Pinpoint the cell where the given text exists, returning its [x, y] midpoint coordinate. 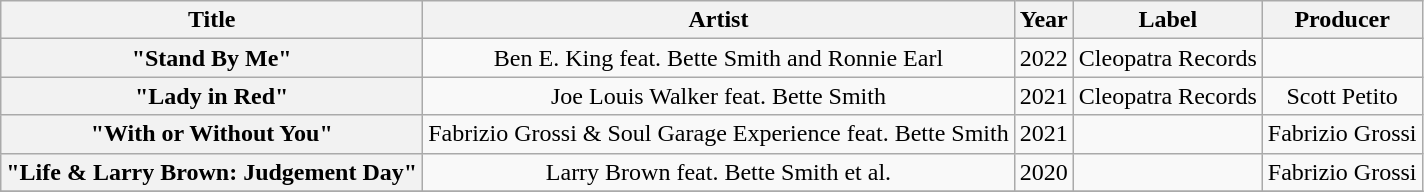
"Life & Larry Brown: Judgement Day" [212, 172]
Joe Louis Walker feat. Bette Smith [719, 96]
"With or Without You" [212, 134]
Year [1044, 20]
"Lady in Red" [212, 96]
Producer [1342, 20]
Scott Petito [1342, 96]
Larry Brown feat. Bette Smith et al. [719, 172]
"Stand By Me" [212, 58]
Title [212, 20]
Fabrizio Grossi & Soul Garage Experience feat. Bette Smith [719, 134]
Label [1168, 20]
2022 [1044, 58]
Ben E. King feat. Bette Smith and Ronnie Earl [719, 58]
2020 [1044, 172]
Artist [719, 20]
